Detect which cell encompasses the target text, then output its [X, Y] center coordinate. 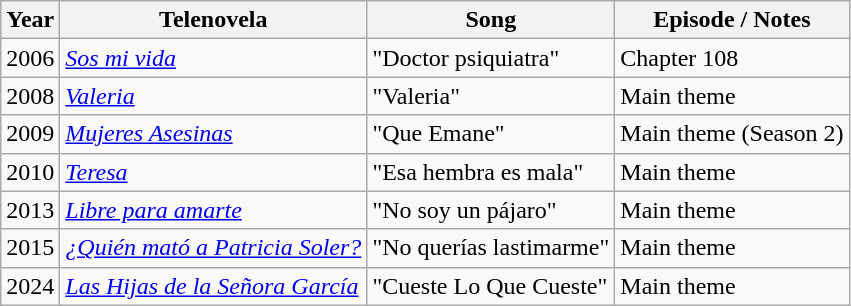
"Doctor psiquiatra" [491, 58]
Sos mi vida [214, 58]
"Esa hembra es mala" [491, 172]
"Valeria" [491, 96]
Mujeres Asesinas [214, 134]
"No querías lastimarme" [491, 248]
Year [30, 20]
"Que Emane" [491, 134]
¿Quién mató a Patricia Soler? [214, 248]
2008 [30, 96]
Teresa [214, 172]
Telenovela [214, 20]
Song [491, 20]
Chapter 108 [732, 58]
Las Hijas de la Señora García [214, 286]
Libre para amarte [214, 210]
"Cueste Lo Que Cueste" [491, 286]
2006 [30, 58]
Main theme (Season 2) [732, 134]
Episode / Notes [732, 20]
2024 [30, 286]
"No soy un pájaro" [491, 210]
2010 [30, 172]
2009 [30, 134]
2013 [30, 210]
2015 [30, 248]
Valeria [214, 96]
